Provide the [x, y] coordinate of the cell's center where the given text is located.  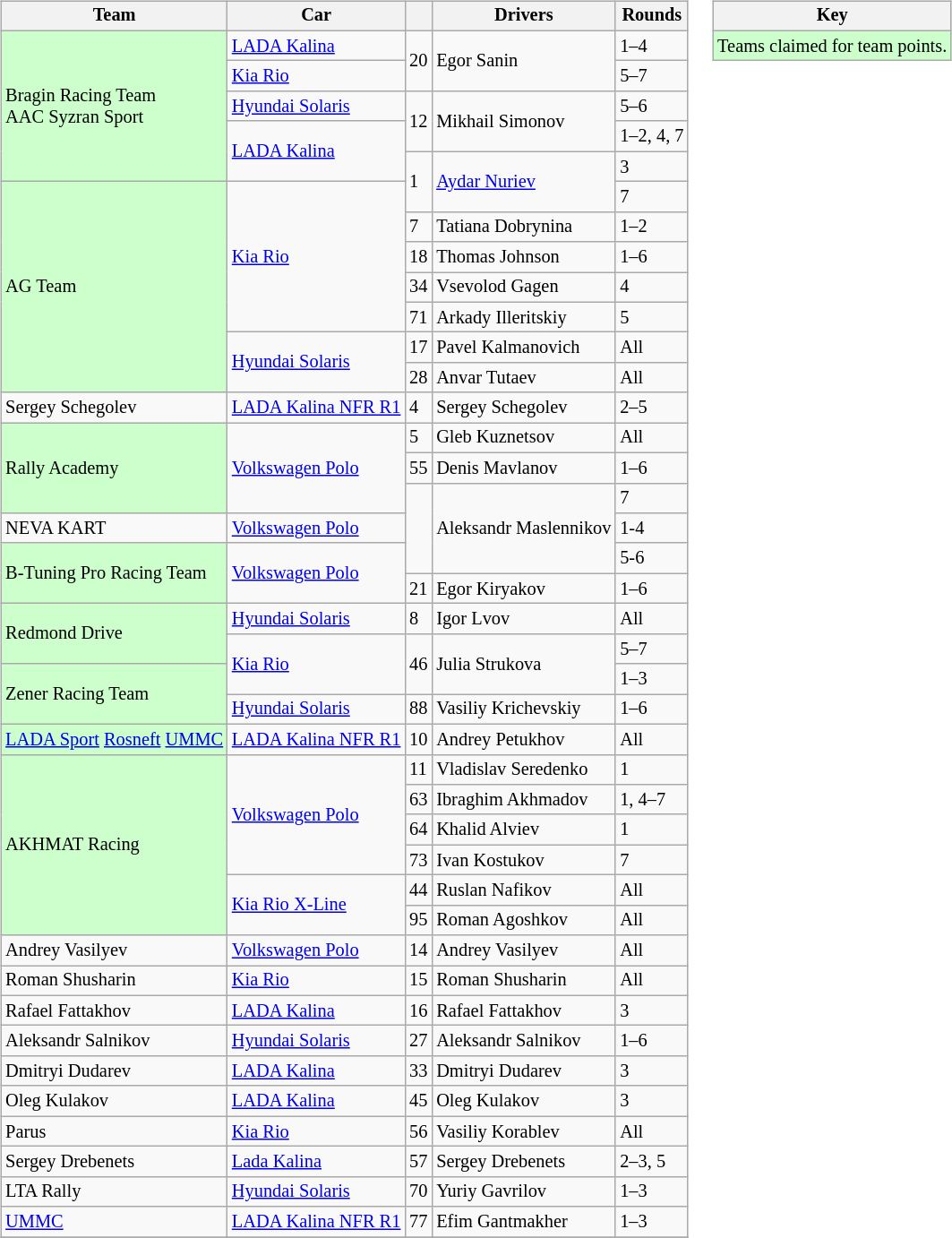
17 [418, 348]
LTA Rally [115, 1191]
46 [418, 663]
Vasiliy Korablev [523, 1131]
Parus [115, 1131]
Anvar Tutaev [523, 378]
57 [418, 1162]
18 [418, 257]
Egor Sanin [523, 61]
B-Tuning Pro Racing Team [115, 573]
Team [115, 16]
44 [418, 890]
2–3, 5 [652, 1162]
NEVA KART [115, 529]
1–2 [652, 227]
55 [418, 468]
Mikhail Simonov [523, 122]
Bragin Racing TeamAAC Syzran Sport [115, 106]
Lada Kalina [316, 1162]
8 [418, 619]
Car [316, 16]
1, 4–7 [652, 800]
71 [418, 317]
Vsevolod Gagen [523, 288]
14 [418, 950]
Vladislav Seredenko [523, 769]
Khalid Alviev [523, 830]
Key [832, 16]
11 [418, 769]
45 [418, 1101]
Gleb Kuznetsov [523, 438]
64 [418, 830]
Teams claimed for team points. [832, 46]
Thomas Johnson [523, 257]
Efim Gantmakher [523, 1222]
34 [418, 288]
1-4 [652, 529]
Drivers [523, 16]
Roman Agoshkov [523, 920]
Arkady Illeritskiy [523, 317]
Rally Academy [115, 468]
1–4 [652, 46]
UMMC [115, 1222]
77 [418, 1222]
1–2, 4, 7 [652, 136]
Ivan Kostukov [523, 860]
Denis Mavlanov [523, 468]
28 [418, 378]
63 [418, 800]
33 [418, 1071]
10 [418, 739]
27 [418, 1041]
70 [418, 1191]
Aydar Nuriev [523, 181]
Pavel Kalmanovich [523, 348]
15 [418, 981]
Julia Strukova [523, 663]
Redmond Drive [115, 634]
Ruslan Nafikov [523, 890]
73 [418, 860]
AKHMAT Racing [115, 845]
AG Team [115, 288]
2–5 [652, 408]
Rounds [652, 16]
20 [418, 61]
LADA Sport Rosneft UMMC [115, 739]
Andrey Petukhov [523, 739]
88 [418, 709]
5-6 [652, 558]
Igor Lvov [523, 619]
Yuriy Gavrilov [523, 1191]
12 [418, 122]
Kia Rio X-Line [316, 905]
95 [418, 920]
56 [418, 1131]
Ibraghim Akhmadov [523, 800]
5–6 [652, 107]
21 [418, 589]
Tatiana Dobrynina [523, 227]
16 [418, 1010]
Zener Racing Team [115, 693]
Egor Kiryakov [523, 589]
Vasiliy Krichevskiy [523, 709]
Aleksandr Maslennikov [523, 529]
